Provide the (x, y) coordinate of the cell's center where the given text is located.  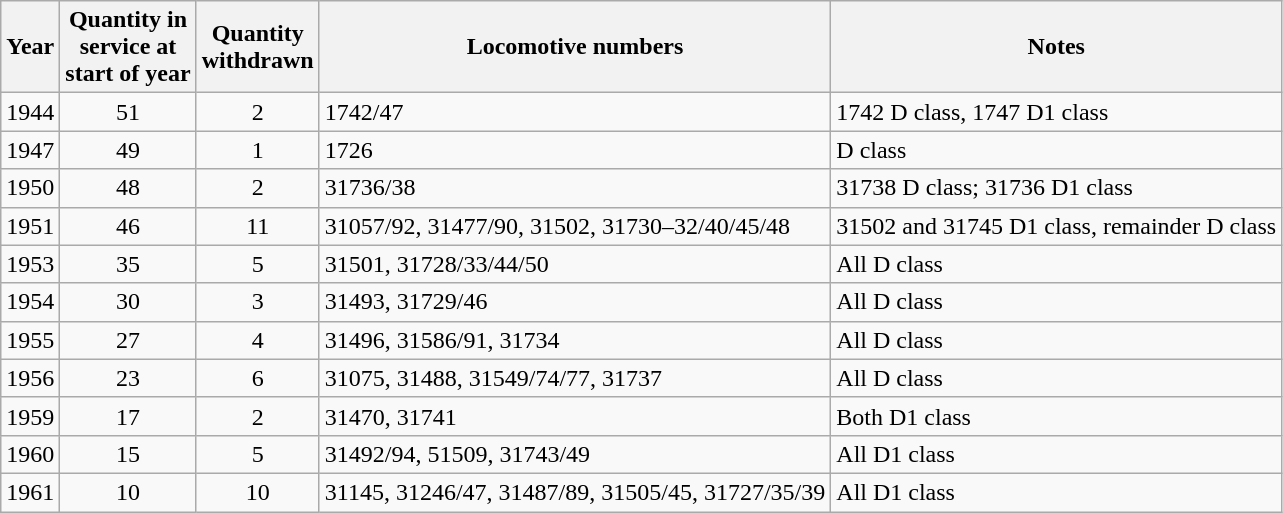
30 (128, 302)
6 (258, 378)
1950 (30, 188)
D class (1056, 150)
31738 D class; 31736 D1 class (1056, 188)
1944 (30, 112)
1742/47 (575, 112)
Locomotive numbers (575, 47)
31501, 31728/33/44/50 (575, 264)
3 (258, 302)
49 (128, 150)
1726 (575, 150)
1 (258, 150)
1955 (30, 340)
11 (258, 226)
15 (128, 454)
31075, 31488, 31549/74/77, 31737 (575, 378)
31496, 31586/91, 31734 (575, 340)
1961 (30, 492)
27 (128, 340)
1954 (30, 302)
31470, 31741 (575, 416)
1742 D class, 1747 D1 class (1056, 112)
Year (30, 47)
1947 (30, 150)
Both D1 class (1056, 416)
31057/92, 31477/90, 31502, 31730–32/40/45/48 (575, 226)
Quantity inservice atstart of year (128, 47)
1951 (30, 226)
1956 (30, 378)
Notes (1056, 47)
1959 (30, 416)
Quantitywithdrawn (258, 47)
48 (128, 188)
46 (128, 226)
1960 (30, 454)
31492/94, 51509, 31743/49 (575, 454)
1953 (30, 264)
31493, 31729/46 (575, 302)
17 (128, 416)
31145, 31246/47, 31487/89, 31505/45, 31727/35/39 (575, 492)
4 (258, 340)
31736/38 (575, 188)
51 (128, 112)
35 (128, 264)
23 (128, 378)
31502 and 31745 D1 class, remainder D class (1056, 226)
